Capture the cell that displays the provided text and extract its [X, Y] central coordinate. 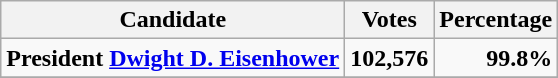
99.8% [496, 58]
Votes [390, 20]
Candidate [173, 20]
Percentage [496, 20]
President Dwight D. Eisenhower [173, 58]
102,576 [390, 58]
